For the text-containing cell, return its midpoint in [x, y] coordinate format. 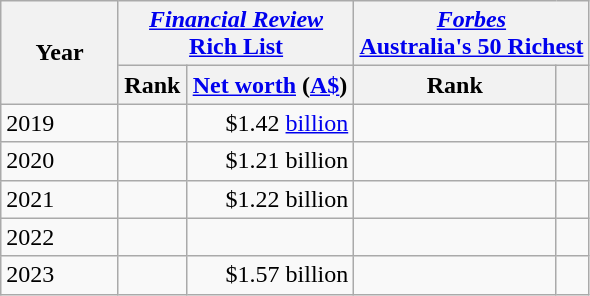
2021 [60, 199]
2019 [60, 123]
2023 [60, 275]
Net worth (A$) [270, 85]
Financial ReviewRich List [236, 34]
ForbesAustralia's 50 Richest [472, 34]
$1.21 billion [270, 161]
$1.22 billion [270, 199]
Year [60, 52]
2020 [60, 161]
2022 [60, 237]
$1.42 billion [270, 123]
$1.57 billion [270, 275]
